Output the (X, Y) coordinate of the center of the cell containing the given text.  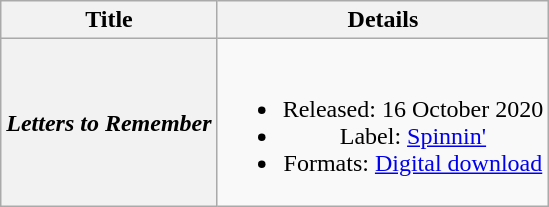
Letters to Remember (109, 122)
Released: 16 October 2020Label: Spinnin'Formats: Digital download (383, 122)
Title (109, 20)
Details (383, 20)
